Locate the cell with the specified text and output its [x, y] center coordinate. 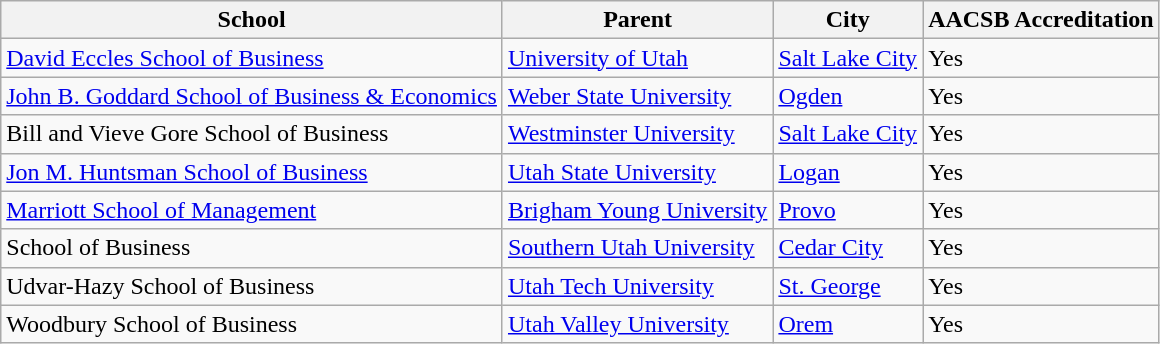
David Eccles School of Business [252, 58]
Parent [637, 20]
Jon M. Huntsman School of Business [252, 172]
Udvar-Hazy School of Business [252, 286]
Ogden [848, 96]
Logan [848, 172]
Marriott School of Management [252, 210]
Utah Valley University [637, 324]
Brigham Young University [637, 210]
City [848, 20]
Provo [848, 210]
Westminster University [637, 134]
School [252, 20]
Orem [848, 324]
School of Business [252, 248]
Woodbury School of Business [252, 324]
AACSB Accreditation [1042, 20]
Bill and Vieve Gore School of Business [252, 134]
Utah State University [637, 172]
St. George [848, 286]
Cedar City [848, 248]
Southern Utah University [637, 248]
Weber State University [637, 96]
Utah Tech University [637, 286]
University of Utah [637, 58]
John B. Goddard School of Business & Economics [252, 96]
